Provide the [X, Y] coordinate of the cell's center where the given text is located.  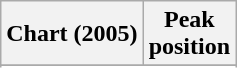
Peakposition [189, 34]
Chart (2005) [72, 34]
